Identify which cell holds the provided text, then report its (X, Y) central coordinate. 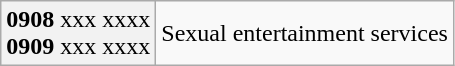
Sexual entertainment services (305, 34)
0908 xxx xxxx0909 xxx xxxx (78, 34)
